Detect which cell encompasses the target text, then output its [x, y] center coordinate. 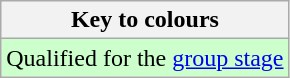
Qualified for the group stage [145, 58]
Key to colours [145, 20]
